Provide the [x, y] coordinate of the cell's center where the given text is located.  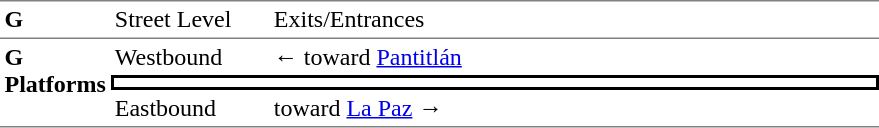
Street Level [190, 19]
Westbound [190, 57]
toward La Paz → [574, 109]
← toward Pantitlán [574, 57]
Exits/Entrances [574, 19]
GPlatforms [55, 83]
Eastbound [190, 109]
G [55, 19]
